Return [x, y] of the center of cell containing provided text 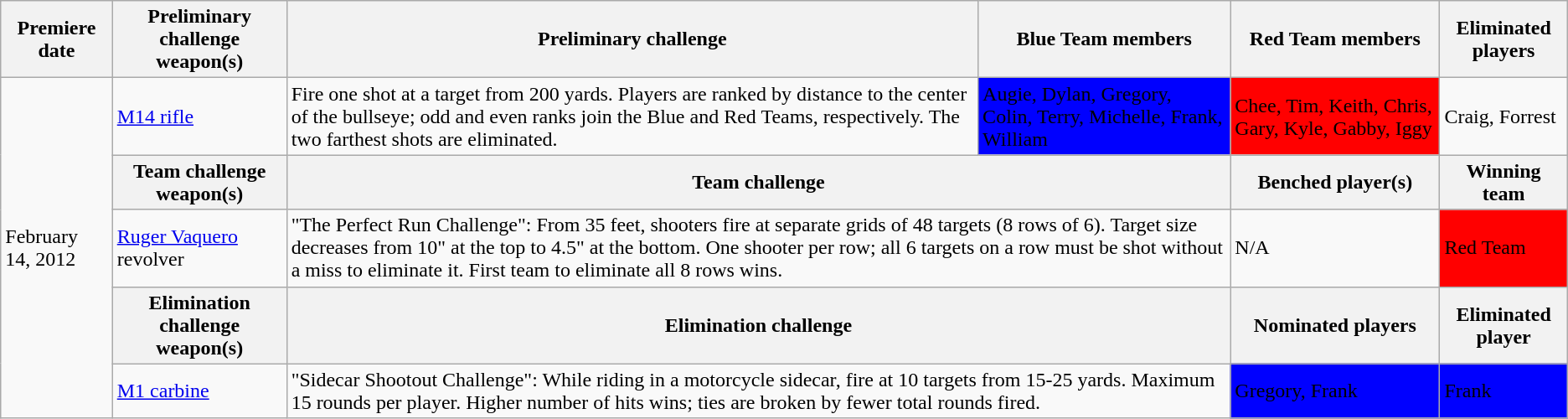
M14 rifle [199, 116]
Augie, Dylan, Gregory, Colin, Terry, Michelle, Frank, William [1104, 116]
Team challenge [759, 183]
Elimination challenge [759, 325]
Craig, Forrest [1504, 116]
Winning team [1504, 183]
Premiere date [57, 39]
M1 carbine [199, 391]
Eliminated player [1504, 325]
Benched player(s) [1335, 183]
N/A [1335, 248]
Preliminary challenge weapon(s) [199, 39]
Preliminary challenge [632, 39]
Team challenge weapon(s) [199, 183]
Chee, Tim, Keith, Chris, Gary, Kyle, Gabby, Iggy [1335, 116]
Ruger Vaquero revolver [199, 248]
Eliminated players [1504, 39]
February 14, 2012 [57, 248]
Frank [1504, 391]
Elimination challenge weapon(s) [199, 325]
Gregory, Frank [1335, 391]
Nominated players [1335, 325]
Red Team [1504, 248]
Blue Team members [1104, 39]
Red Team members [1335, 39]
